Identify which cell holds the provided text, then report its (X, Y) central coordinate. 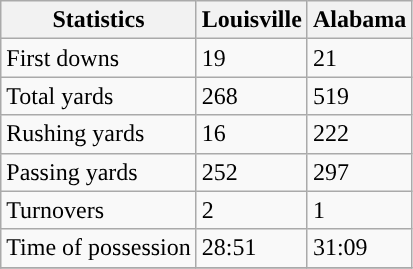
Passing yards (99, 172)
Louisville (252, 20)
1 (359, 210)
First downs (99, 58)
2 (252, 210)
19 (252, 58)
16 (252, 134)
28:51 (252, 248)
Alabama (359, 20)
519 (359, 96)
21 (359, 58)
268 (252, 96)
297 (359, 172)
Statistics (99, 20)
252 (252, 172)
Total yards (99, 96)
222 (359, 134)
Time of possession (99, 248)
Turnovers (99, 210)
31:09 (359, 248)
Rushing yards (99, 134)
